From the cell containing the given text, extract its center point as (x, y) coordinate. 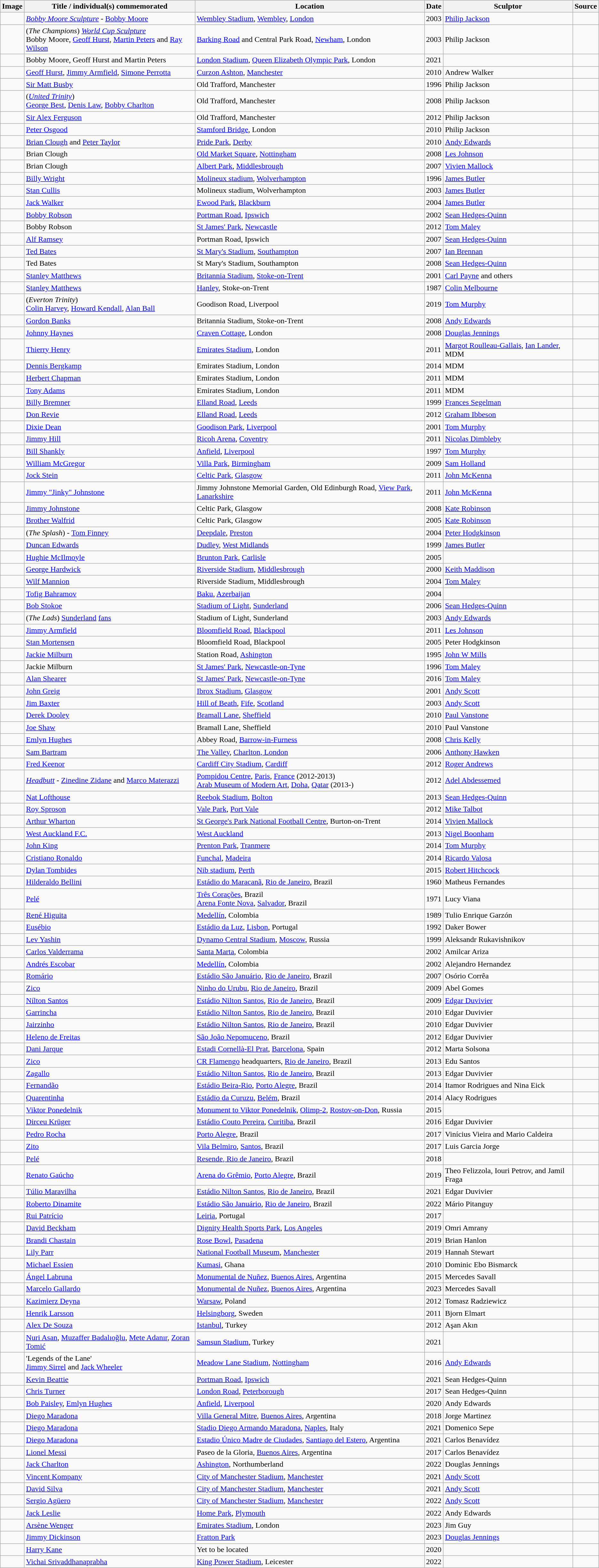
Billy Bremner (110, 403)
Sam Bartram (110, 752)
Station Road, Ashington (310, 655)
David Silva (110, 1489)
Bob Paisley, Emlyn Hughes (110, 1403)
Tomasz Radziewicz (508, 1301)
Hanley, Stoke-on-Trent (310, 288)
Dudley, West Midlands (310, 545)
Vichai Srivaddhanaprabha (110, 1562)
Vila Belmiro, Santos, Brazil (310, 1146)
Brandi Chastain (110, 1240)
Omri Amrany (508, 1228)
Zagallo (110, 1073)
Abel Gomes (508, 988)
Heleno de Freitas (110, 1037)
Colin Melbourne (508, 288)
Alan Shearer (110, 679)
Fratton Park (310, 1537)
The Valley, Charlton, London (310, 752)
Reebok Stadium, Bolton (310, 797)
Ángel Labruna (110, 1277)
Garrincha (110, 1013)
Alacy Rodrigues (508, 1098)
Roger Andrews (508, 764)
Sir Matt Busby (110, 84)
René Higuita (110, 915)
Herbert Chapman (110, 378)
Harry Kane (110, 1549)
Abbey Road, Barrow-in-Furness (310, 740)
2000 (434, 569)
Cristiano Ronaldo (110, 858)
Bill Shankly (110, 451)
Emlyn Hughes (110, 740)
Cardiff City Stadium, Cardiff (310, 764)
Peter Osgood (110, 129)
Goodison Road, Liverpool (310, 304)
London Road, Peterborough (310, 1391)
Estádio da Luz, Lisbon, Portugal (310, 927)
Stadio Diego Armando Maradona, Naples, Italy (310, 1428)
Estadio Único Madre de Ciudades, Santiago del Estero, Argentina (310, 1440)
Roberto Dinamite (110, 1204)
Vale Park, Port Vale (310, 809)
Jack Charlton (110, 1464)
Túlio Maravilha (110, 1191)
Edu Santos (508, 1061)
Goodison Park, Liverpool (310, 427)
Bobby Moore, Geoff Hurst and Martin Peters (110, 60)
Zito (110, 1146)
Brian Hanlon (508, 1240)
Robert Hitchcock (508, 870)
Dennis Bergkamp (110, 366)
Curzon Ashton, Manchester (310, 72)
Nuri Asan, Muzaffer Badalıoğlu, Mete Adanır, Zoran Tomić (110, 1342)
Dominic Ebo Bismarck (508, 1265)
Itamor Rodrigues and Nina Eick (508, 1086)
CR Flamengo headquarters, Rio de Janeiro, Brazil (310, 1061)
Anthony Hawken (508, 752)
Dylan Tombides (110, 870)
National Football Museum, Manchester (310, 1252)
Stan Mortensen (110, 642)
Albert Park, Middlesbrough (310, 166)
Derek Dooley (110, 715)
Villa Park, Birmingham (310, 463)
Dani Jarque (110, 1049)
Wilf Mannion (110, 581)
Brunton Park, Carlisle (310, 557)
Arsène Wenger (110, 1525)
Helsingborg, Sweden (310, 1313)
Michael Essien (110, 1265)
Leiria, Portugal (310, 1216)
Nib stadium, Perth (310, 870)
Rui Patrício (110, 1216)
Hill of Beath, Fife, Scotland (310, 703)
Andrew Walker (508, 72)
Image (12, 6)
1992 (434, 927)
King Power Stadium, Leicester (310, 1562)
West Auckland F.C. (110, 834)
Old Market Square, Nottingham (310, 154)
Title / individual(s) commemorated (110, 6)
Tofig Bahramov (110, 594)
Arthur Wharton (110, 821)
Billy Wright (110, 178)
Mário Pitanguy (508, 1204)
Jairzinho (110, 1025)
Monument to Viktor Ponedelnik, Olimp-2, Rostov-on-Don, Russia (310, 1110)
1997 (434, 451)
Nílton Santos (110, 1000)
Renato Gaúcho (110, 1175)
Location (310, 6)
Jack Walker (110, 203)
Osório Corrêa (508, 976)
São João Nepomuceno, Brazil (310, 1037)
Kevin Beattie (110, 1379)
Baku, Azerbaijan (310, 594)
St George's Park National Football Centre, Burton-on-Trent (310, 821)
Rose Bowl, Pasadena (310, 1240)
Craven Cottage, London (310, 333)
Ricardo Valosa (508, 858)
London Stadium, Queen Elizabeth Olympic Park, London (310, 60)
Estádio do Maracanã, Rio de Janeiro, Brazil (310, 882)
Margot Roulleau-Gallais, Ian Lander, MDM (508, 349)
Deepdale, Preston (310, 533)
Fred Keenor (110, 764)
Headbutt - Zinedine Zidane and Marco Materazzi (110, 780)
(Everton Trinity)Colin Harvey, Howard Kendall, Alan Ball (110, 304)
1971 (434, 898)
1960 (434, 882)
Marta Solsona (508, 1049)
Istanbul, Turkey (310, 1325)
William McGregor (110, 463)
Roy Sproson (110, 809)
Arena do Grêmio, Porto Alegre, Brazil (310, 1175)
Jorge Martinez (508, 1415)
Sir Alex Ferguson (110, 117)
George Hardwick (110, 569)
Nicolas Dimbleby (508, 439)
Graham Ibbeson (508, 415)
Wembley Stadium, Wembley, London (310, 19)
(The Champions) World Cup SculptureBobby Moore, Geoff Hurst, Martin Peters and Ray Wilson (110, 39)
Hilderaldo Bellini (110, 882)
Lionel Messi (110, 1452)
Fernandão (110, 1086)
Jimmy Dickinson (110, 1537)
Jimmy Johnstone Memorial Garden, Old Edinburgh Road, View Park, Lanarkshire (310, 492)
John King (110, 846)
Sergio Agüero (110, 1501)
Keith Maddison (508, 569)
Dirceu Krüger (110, 1122)
Sculptor (508, 6)
Ewood Park, Blackburn (310, 203)
Três Corações, BrazilArena Fonte Nova, Salvador, Brazil (310, 898)
Carl Payne and others (508, 276)
Jack Leslie (110, 1513)
Ninho do Urubu, Rio de Janeiro, Brazil (310, 988)
Estádio Beira-Rio, Porto Alegre, Brazil (310, 1086)
Lev Yashin (110, 939)
Amilcar Ariza (508, 952)
Vinícius Vieira and Mario Caldeira (508, 1134)
Santa Marta, Colombia (310, 952)
Porto Alegre, Brazil (310, 1134)
Carlos Valderrama (110, 952)
Viktor Ponedelnik (110, 1110)
Aşan Akın (508, 1325)
Tony Adams (110, 390)
Source (586, 6)
Pride Park, Derby (310, 142)
Mike Talbot (508, 809)
Jimmy Hill (110, 439)
(United Trinity) George Best, Denis Law, Bobby Charlton (110, 101)
Kumasi, Ghana (310, 1265)
David Beckham (110, 1228)
1995 (434, 655)
Bobby Moore Sculpture - Bobby Moore (110, 19)
Alejandro Hernandez (508, 964)
Nigel Boonham (508, 834)
Villa General Mitre, Buenos Aires, Argentina (310, 1415)
Kazimierz Deyna (110, 1301)
Funchal, Madeira (310, 858)
Chris Kelly (508, 740)
1987 (434, 288)
Tulio Enrique Garzón (508, 915)
Date (434, 6)
Ibrox Stadium, Glasgow (310, 691)
(The Splash) - Tom Finney (110, 533)
Daker Bower (508, 927)
Barking Road and Central Park Road, Newham, London (310, 39)
Jock Stein (110, 475)
Bjorn Elmart (508, 1313)
St James' Park, Newcastle (310, 227)
Yet to be located (310, 1549)
Matheus Fernandes (508, 882)
(The Lads) Sunderland fans (110, 618)
Nat Lofthouse (110, 797)
Eusébio (110, 927)
Adel Abdessemed (508, 780)
Hannah Stewart (508, 1252)
Meadow Lane Stadium, Nottingham (310, 1363)
Estadi Cornellà-El Prat, Barcelona, Spain (310, 1049)
Paseo de la Gloria, Buenos Aires, Argentina (310, 1452)
Vincent Kompany (110, 1477)
Jim Guy (508, 1525)
Ashington, Northumberland (310, 1464)
Prenton Park, Tranmere (310, 846)
Andrés Escobar (110, 964)
Dixie Dean (110, 427)
Joe Shaw (110, 727)
Samsun Stadium, Turkey (310, 1342)
Lily Parr (110, 1252)
West Auckland (310, 834)
Warsaw, Poland (310, 1301)
Stamford Bridge, London (310, 129)
Hughie McIlmoyle (110, 557)
Domenico Sepe (508, 1428)
Theo Felizzola, Iouri Petrov, and Jamil Fraga (508, 1175)
Alf Ramsey (110, 239)
Frances Segelman (508, 403)
John W Mills (508, 655)
Lucy Viana (508, 898)
Brian Clough and Peter Taylor (110, 142)
Jimmy Armfield (110, 630)
Alex De Souza (110, 1325)
Estádio da Curuzu, Belém, Brazil (310, 1098)
Home Park, Plymouth (310, 1513)
Sam Holland (508, 463)
Dynamo Central Stadium, Moscow, Russia (310, 939)
Duncan Edwards (110, 545)
Dignity Health Sports Park, Los Angeles (310, 1228)
Resende, Rio de Janeiro, Brazil (310, 1158)
Gordon Banks (110, 321)
1989 (434, 915)
Pedro Rocha (110, 1134)
'Legends of the Lane'Jimmy Sirrel and Jack Wheeler (110, 1363)
Jim Baxter (110, 703)
Johnny Haynes (110, 333)
Geoff Hurst, Jimmy Armfield, Simone Perrotta (110, 72)
Jimmy "Jinky" Johnstone (110, 492)
Ricoh Arena, Coventry (310, 439)
Thierry Henry (110, 349)
John Greig (110, 691)
Quarentinha (110, 1098)
Pompidou Centre, Paris, France (2012-2013) Arab Museum of Modern Art, Doha, Qatar (2013-) (310, 780)
Henrik Larsson (110, 1313)
Stan Cullis (110, 191)
Luis Garcia Jorge (508, 1146)
Ian Brennan (508, 251)
Jimmy Johnstone (110, 508)
Marcelo Gallardo (110, 1289)
Romário (110, 976)
Aleksandr Rukavishnikov (508, 939)
Chris Turner (110, 1391)
Bob Stokoe (110, 606)
Brother Walfrid (110, 521)
Estádio Couto Pereira, Curitiba, Brazil (310, 1122)
Don Revie (110, 415)
